Find where the given text appears and provide that cell's center as (X, Y) coordinate. 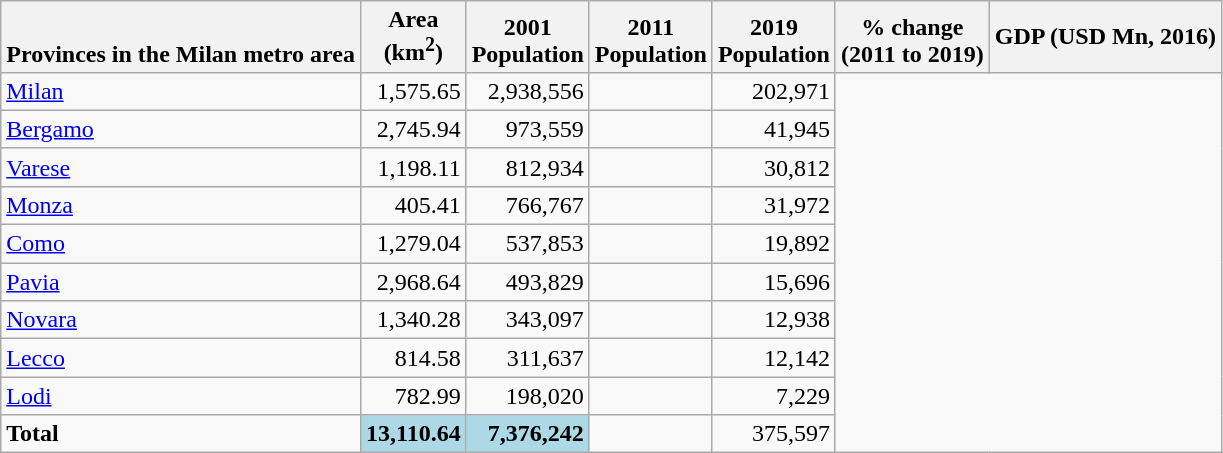
19,892 (774, 244)
Como (181, 244)
7,376,242 (528, 434)
2,968.64 (413, 282)
Monza (181, 205)
814.58 (413, 358)
1,279.04 (413, 244)
31,972 (774, 205)
Provinces in the Milan metro area (181, 37)
537,853 (528, 244)
375,597 (774, 434)
1,198.11 (413, 167)
1,575.65 (413, 91)
Novara (181, 320)
2019Population (774, 37)
12,938 (774, 320)
Bergamo (181, 129)
12,142 (774, 358)
Varese (181, 167)
198,020 (528, 396)
202,971 (774, 91)
% change(2011 to 2019) (912, 37)
Total (181, 434)
782.99 (413, 396)
311,637 (528, 358)
405.41 (413, 205)
41,945 (774, 129)
2,745.94 (413, 129)
2,938,556 (528, 91)
GDP (USD Mn, 2016) (1105, 37)
Lodi (181, 396)
Pavia (181, 282)
30,812 (774, 167)
1,340.28 (413, 320)
13,110.64 (413, 434)
973,559 (528, 129)
493,829 (528, 282)
7,229 (774, 396)
2011Population (650, 37)
2001Population (528, 37)
343,097 (528, 320)
766,767 (528, 205)
Lecco (181, 358)
Milan (181, 91)
Area(km2) (413, 37)
812,934 (528, 167)
15,696 (774, 282)
